For the text-containing cell, return its midpoint in [x, y] coordinate format. 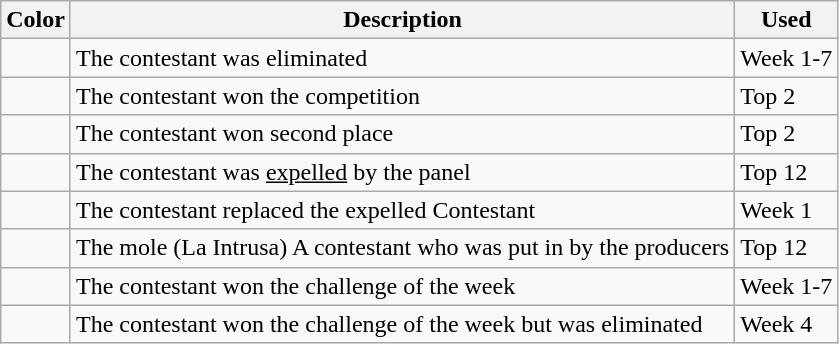
The contestant was expelled by the panel [402, 172]
The contestant won the competition [402, 96]
The contestant won the challenge of the week but was eliminated [402, 324]
Description [402, 20]
The contestant won second place [402, 134]
The contestant won the challenge of the week [402, 286]
The contestant replaced the expelled Contestant [402, 210]
The mole (La Intrusa) A contestant who was put in by the producers [402, 248]
Week 4 [786, 324]
The contestant was eliminated [402, 58]
Color [36, 20]
Used [786, 20]
Week 1 [786, 210]
